Identify which cell holds the provided text, then report its (x, y) central coordinate. 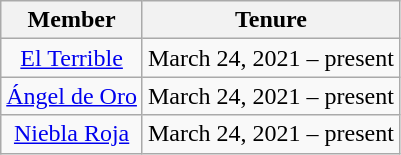
Niebla Roja (72, 134)
Ángel de Oro (72, 96)
El Terrible (72, 58)
Tenure (270, 20)
Member (72, 20)
